Output the [X, Y] coordinate of the center of the cell containing the given text.  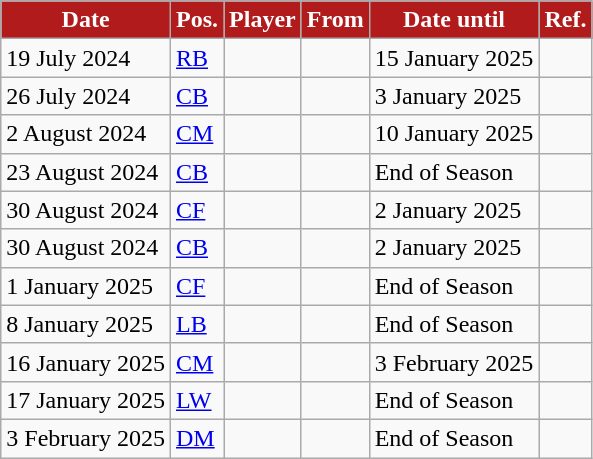
1 January 2025 [86, 286]
Pos. [196, 20]
3 January 2025 [454, 96]
Date [86, 20]
Ref. [566, 20]
19 July 2024 [86, 58]
10 January 2025 [454, 134]
LB [196, 324]
From [335, 20]
DM [196, 438]
RB [196, 58]
2 August 2024 [86, 134]
15 January 2025 [454, 58]
LW [196, 400]
26 July 2024 [86, 96]
17 January 2025 [86, 400]
16 January 2025 [86, 362]
23 August 2024 [86, 172]
Player [263, 20]
8 January 2025 [86, 324]
Date until [454, 20]
